Locate the cell with the specified text and output its (X, Y) center coordinate. 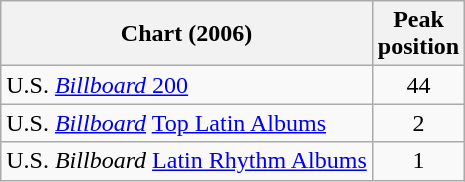
44 (418, 85)
U.S. Billboard Top Latin Albums (187, 123)
2 (418, 123)
Peakposition (418, 34)
1 (418, 161)
Chart (2006) (187, 34)
U.S. Billboard 200 (187, 85)
U.S. Billboard Latin Rhythm Albums (187, 161)
